From the cell containing the given text, extract its center point as (X, Y) coordinate. 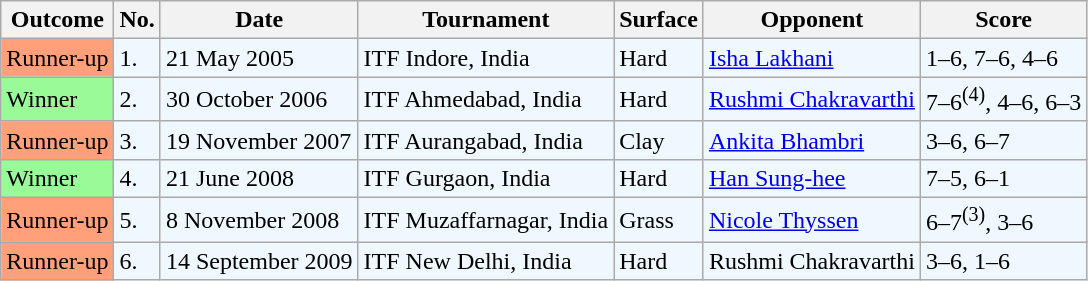
7–6(4), 4–6, 6–3 (1003, 100)
14 September 2009 (259, 261)
No. (137, 20)
1–6, 7–6, 4–6 (1003, 58)
ITF Muzaffarnagar, India (486, 220)
8 November 2008 (259, 220)
5. (137, 220)
Han Sung-hee (812, 178)
Surface (659, 20)
3. (137, 140)
ITF Ahmedabad, India (486, 100)
Outcome (58, 20)
ITF New Delhi, India (486, 261)
Date (259, 20)
Clay (659, 140)
Tournament (486, 20)
1. (137, 58)
21 May 2005 (259, 58)
4. (137, 178)
7–5, 6–1 (1003, 178)
Opponent (812, 20)
3–6, 1–6 (1003, 261)
ITF Aurangabad, India (486, 140)
Grass (659, 220)
Score (1003, 20)
ITF Indore, India (486, 58)
21 June 2008 (259, 178)
ITF Gurgaon, India (486, 178)
6. (137, 261)
Nicole Thyssen (812, 220)
Ankita Bhambri (812, 140)
30 October 2006 (259, 100)
19 November 2007 (259, 140)
3–6, 6–7 (1003, 140)
6–7(3), 3–6 (1003, 220)
2. (137, 100)
Isha Lakhani (812, 58)
